From the cell containing the given text, extract its center point as [X, Y] coordinate. 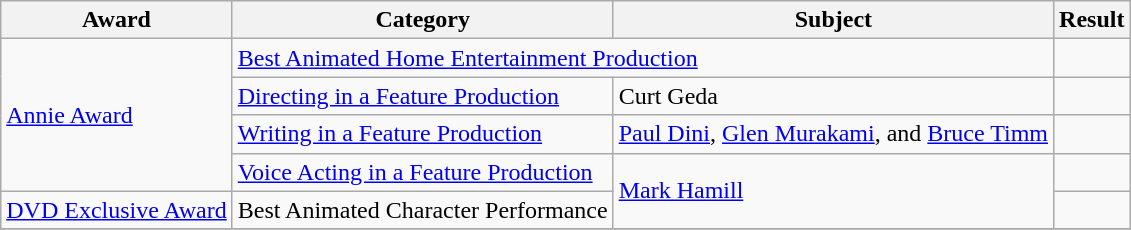
Curt Geda [833, 96]
Mark Hamill [833, 191]
Result [1092, 20]
Subject [833, 20]
DVD Exclusive Award [116, 210]
Writing in a Feature Production [422, 134]
Award [116, 20]
Annie Award [116, 115]
Best Animated Home Entertainment Production [642, 58]
Voice Acting in a Feature Production [422, 172]
Directing in a Feature Production [422, 96]
Best Animated Character Performance [422, 210]
Paul Dini, Glen Murakami, and Bruce Timm [833, 134]
Category [422, 20]
